Determine the (x, y) coordinate at the center of the cell enclosing the given text.  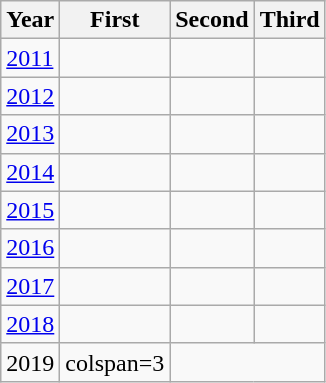
2013 (30, 134)
2015 (30, 210)
First (115, 20)
2011 (30, 58)
Second (212, 20)
2017 (30, 286)
2019 (30, 362)
Year (30, 20)
2012 (30, 96)
Third (290, 20)
colspan=3 (115, 362)
2016 (30, 248)
2014 (30, 172)
2018 (30, 324)
